Search for the cell housing the specified text and yield its (X, Y) center coordinate. 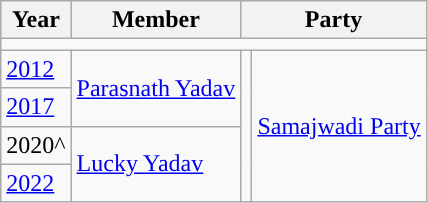
Lucky Yadav (156, 164)
2020^ (36, 145)
2022 (36, 183)
Member (156, 20)
2012 (36, 69)
Party (334, 20)
2017 (36, 107)
Samajwadi Party (339, 126)
Year (36, 20)
Parasnath Yadav (156, 88)
